Extract the [x, y] coordinate from the center of the cell holding the provided text.  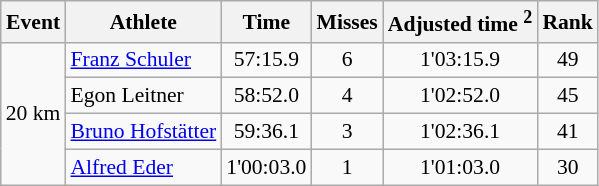
Time [266, 22]
6 [346, 60]
1 [346, 167]
20 km [34, 113]
Athlete [143, 22]
59:36.1 [266, 132]
30 [568, 167]
Adjusted time 2 [460, 22]
Event [34, 22]
57:15.9 [266, 60]
1'02:52.0 [460, 96]
49 [568, 60]
3 [346, 132]
41 [568, 132]
1'03:15.9 [460, 60]
4 [346, 96]
Bruno Hofstätter [143, 132]
1'02:36.1 [460, 132]
Alfred Eder [143, 167]
45 [568, 96]
1'01:03.0 [460, 167]
Franz Schuler [143, 60]
Misses [346, 22]
58:52.0 [266, 96]
Egon Leitner [143, 96]
Rank [568, 22]
1'00:03.0 [266, 167]
